For the text-containing cell, return its midpoint in [X, Y] coordinate format. 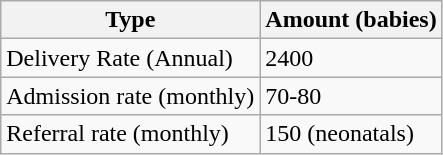
Type [130, 20]
Admission rate (monthly) [130, 96]
2400 [351, 58]
Referral rate (monthly) [130, 134]
Amount (babies) [351, 20]
Delivery Rate (Annual) [130, 58]
70-80 [351, 96]
150 (neonatals) [351, 134]
